Search for the cell housing the specified text and yield its [X, Y] center coordinate. 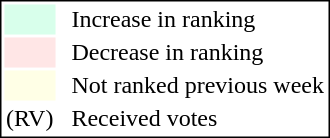
Received votes [198, 119]
Not ranked previous week [198, 85]
Increase in ranking [198, 19]
Decrease in ranking [198, 53]
(RV) [29, 119]
